Scan for the cell matching the given text and deliver its [x, y] coordinate at center. 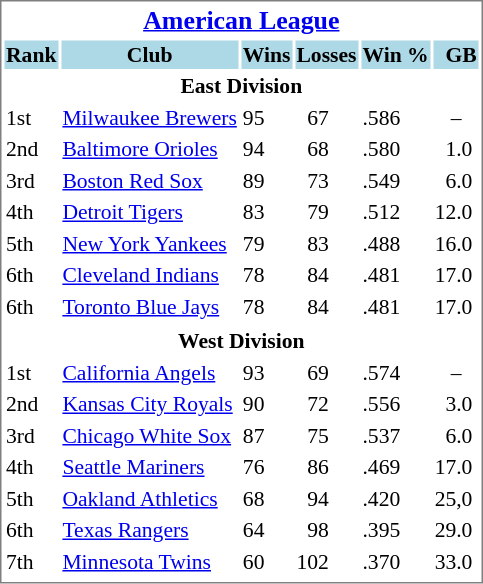
89 [266, 180]
60 [266, 562]
29.0 [456, 530]
98 [326, 530]
64 [266, 530]
72 [326, 404]
Rank [30, 54]
.586 [396, 118]
.537 [396, 436]
Boston Red Sox [150, 180]
1.0 [456, 149]
Baltimore Orioles [150, 149]
95 [266, 118]
GB [456, 54]
Win % [396, 54]
Toronto Blue Jays [150, 306]
Wins [266, 54]
93 [266, 372]
Minnesota Twins [150, 562]
76 [266, 467]
.420 [396, 498]
.469 [396, 467]
16.0 [456, 244]
Losses [326, 54]
.556 [396, 404]
86 [326, 467]
69 [326, 372]
102 [326, 562]
7th [30, 562]
.549 [396, 180]
East Division [241, 86]
.574 [396, 372]
Detroit Tigers [150, 212]
Milwaukee Brewers [150, 118]
.370 [396, 562]
Seattle Mariners [150, 467]
33.0 [456, 562]
90 [266, 404]
87 [266, 436]
New York Yankees [150, 244]
25,0 [456, 498]
67 [326, 118]
American League [241, 20]
Kansas City Royals [150, 404]
12.0 [456, 212]
.512 [396, 212]
.580 [396, 149]
Texas Rangers [150, 530]
Cleveland Indians [150, 275]
75 [326, 436]
3.0 [456, 404]
West Division [241, 341]
California Angels [150, 372]
.395 [396, 530]
.488 [396, 244]
Oakland Athletics [150, 498]
73 [326, 180]
Chicago White Sox [150, 436]
Club [150, 54]
